Provide the [X, Y] coordinate of the cell's center where the given text is located.  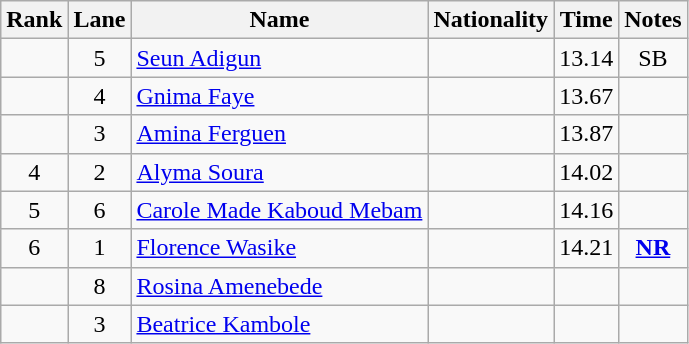
Name [280, 20]
14.16 [586, 210]
2 [100, 172]
Lane [100, 20]
Amina Ferguen [280, 134]
Nationality [491, 20]
Florence Wasike [280, 248]
Alyma Soura [280, 172]
SB [653, 58]
13.87 [586, 134]
1 [100, 248]
Beatrice Kambole [280, 324]
14.02 [586, 172]
Time [586, 20]
Rank [34, 20]
Seun Adigun [280, 58]
Rosina Amenebede [280, 286]
Gnima Faye [280, 96]
NR [653, 248]
Carole Made Kaboud Mebam [280, 210]
Notes [653, 20]
13.14 [586, 58]
13.67 [586, 96]
8 [100, 286]
14.21 [586, 248]
